Return (X, Y) of the center of cell containing provided text 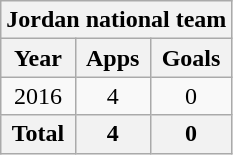
Total (38, 134)
Year (38, 58)
Goals (191, 58)
Jordan national team (116, 20)
Apps (112, 58)
2016 (38, 96)
